From the cell containing the given text, extract its center point as [x, y] coordinate. 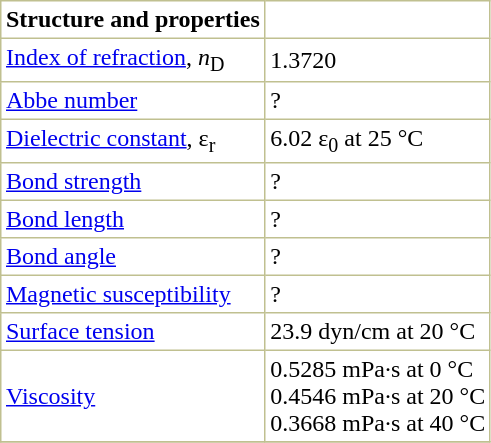
Structure and properties [133, 20]
Dielectric constant, εr [133, 142]
Bond strength [133, 182]
Viscosity [133, 397]
Index of refraction, nD [133, 60]
0.5285 mPa·s at 0 °C0.4546 mPa·s at 20 °C0.3668 mPa·s at 40 °C [378, 397]
1.3720 [378, 60]
23.9 dyn/cm at 20 °C [378, 332]
Surface tension [133, 332]
6.02 ε0 at 25 °C [378, 142]
Bond length [133, 220]
Magnetic susceptibility [133, 295]
Bond angle [133, 257]
Abbe number [133, 101]
